Capture the cell that displays the provided text and extract its (X, Y) central coordinate. 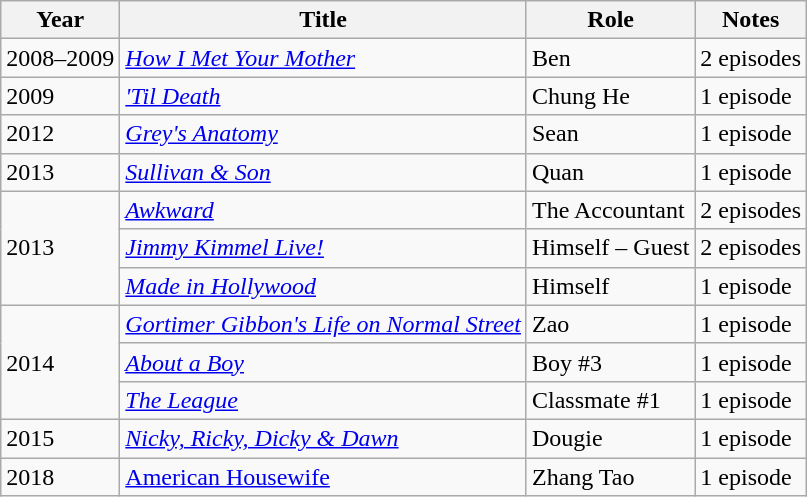
Made in Hollywood (324, 286)
Awkward (324, 210)
Grey's Anatomy (324, 134)
2015 (60, 438)
2008–2009 (60, 58)
Notes (751, 20)
2018 (60, 477)
The League (324, 400)
Classmate #1 (610, 400)
'Til Death (324, 96)
Year (60, 20)
How I Met Your Mother (324, 58)
Boy #3 (610, 362)
Title (324, 20)
2014 (60, 362)
Role (610, 20)
Gortimer Gibbon's Life on Normal Street (324, 324)
Chung He (610, 96)
Quan (610, 172)
American Housewife (324, 477)
Zhang Tao (610, 477)
Zao (610, 324)
Jimmy Kimmel Live! (324, 248)
About a Boy (324, 362)
Sullivan & Son (324, 172)
Himself – Guest (610, 248)
Sean (610, 134)
The Accountant (610, 210)
Ben (610, 58)
2012 (60, 134)
Dougie (610, 438)
Himself (610, 286)
Nicky, Ricky, Dicky & Dawn (324, 438)
2009 (60, 96)
